Provide the [X, Y] coordinate of the cell's center where the given text is located.  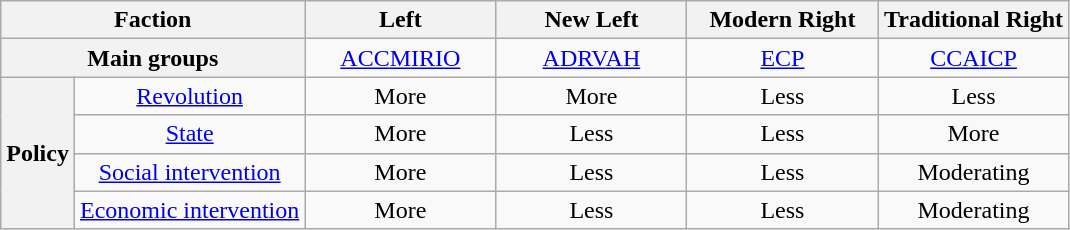
ACCMIRIO [400, 58]
State [189, 134]
ECP [782, 58]
Modern Right [782, 20]
Traditional Right [974, 20]
Faction [153, 20]
Economic intervention [189, 210]
Left [400, 20]
New Left [592, 20]
Policy [38, 153]
Revolution [189, 96]
Social intervention [189, 172]
CCAICP [974, 58]
Main groups [153, 58]
ADRVAH [592, 58]
